Identify which cell holds the provided text, then report its [X, Y] central coordinate. 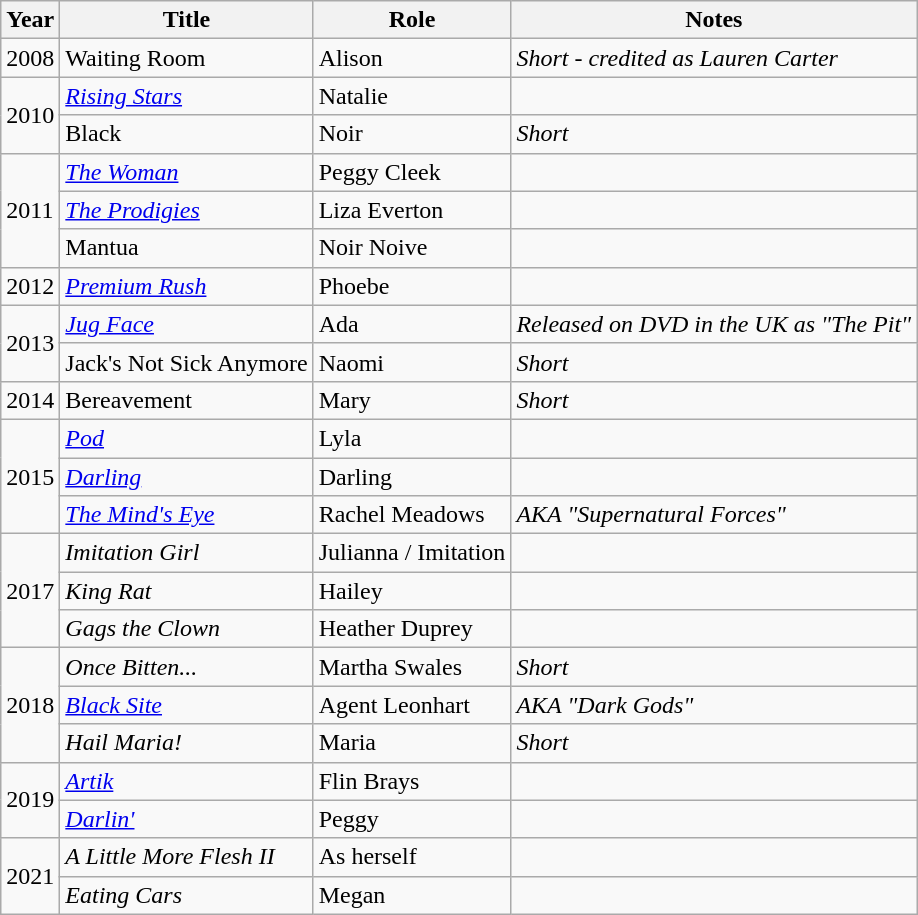
Darlin' [186, 819]
Flin Brays [412, 781]
As herself [412, 857]
Noir [412, 134]
Rising Stars [186, 96]
2019 [30, 800]
2010 [30, 115]
Maria [412, 743]
2021 [30, 876]
AKA "Supernatural Forces" [714, 515]
Jug Face [186, 324]
Once Bitten... [186, 667]
A Little More Flesh II [186, 857]
Lyla [412, 438]
Alison [412, 58]
Heather Duprey [412, 629]
Waiting Room [186, 58]
2015 [30, 476]
Gags the Clown [186, 629]
Natalie [412, 96]
Released on DVD in the UK as "The Pit" [714, 324]
The Prodigies [186, 210]
Hail Maria! [186, 743]
The Mind's Eye [186, 515]
Black [186, 134]
AKA "Dark Gods" [714, 705]
2017 [30, 591]
Martha Swales [412, 667]
2011 [30, 210]
Short - credited as Lauren Carter [714, 58]
Notes [714, 20]
Imitation Girl [186, 553]
2014 [30, 400]
Eating Cars [186, 895]
Mary [412, 400]
Hailey [412, 591]
Pod [186, 438]
Premium Rush [186, 286]
Peggy [412, 819]
Julianna / Imitation [412, 553]
Liza Everton [412, 210]
Rachel Meadows [412, 515]
Ada [412, 324]
Artik [186, 781]
2013 [30, 343]
Jack's Not Sick Anymore [186, 362]
2008 [30, 58]
Megan [412, 895]
Role [412, 20]
Year [30, 20]
Title [186, 20]
The Woman [186, 172]
2012 [30, 286]
Agent Leonhart [412, 705]
King Rat [186, 591]
Noir Noive [412, 248]
Black Site [186, 705]
Peggy Cleek [412, 172]
Naomi [412, 362]
2018 [30, 705]
Mantua [186, 248]
Phoebe [412, 286]
Bereavement [186, 400]
